From the cell containing the given text, extract its center point as (X, Y) coordinate. 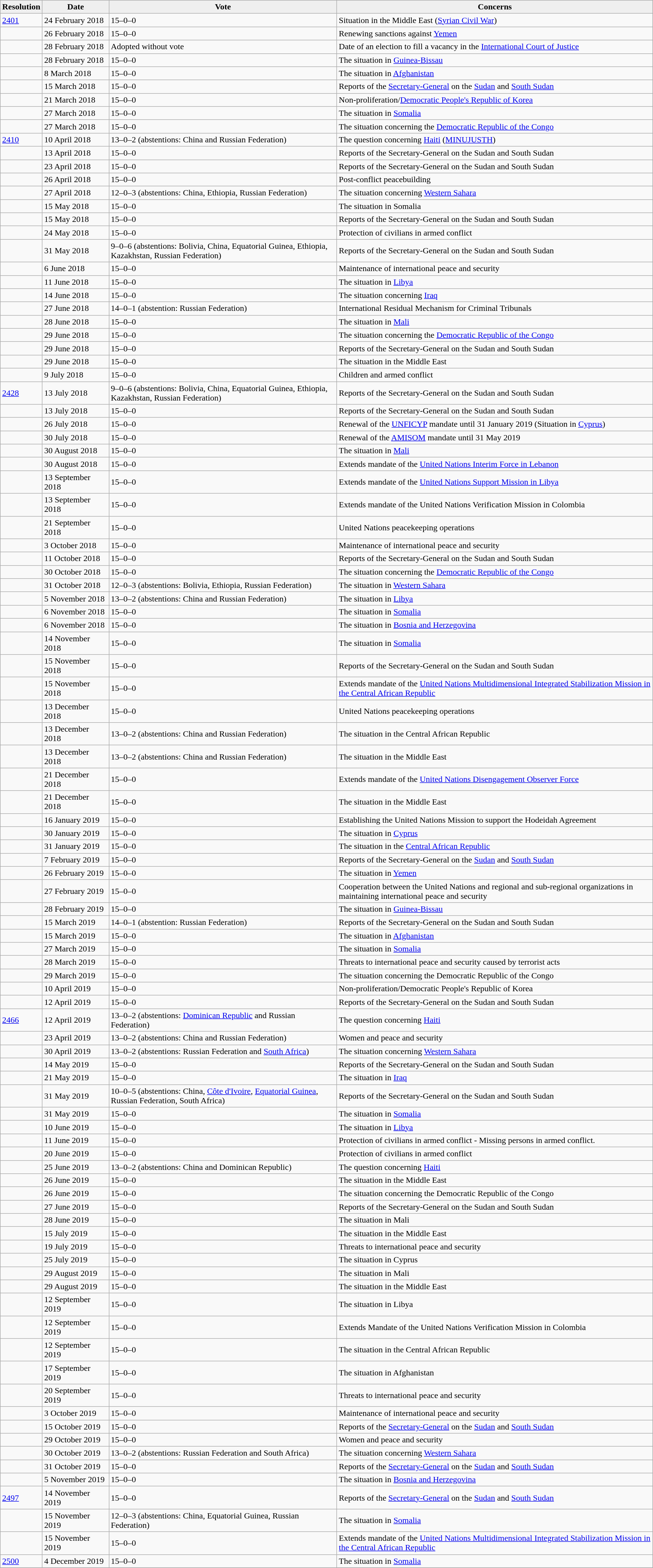
29 October 2019 (75, 1440)
24 February 2018 (75, 20)
27 March 2019 (75, 949)
27 February 2019 (75, 891)
26 April 2018 (75, 180)
25 July 2019 (75, 1260)
Resolution (21, 7)
13–0–2 (abstentions: China and Dominican Republic) (223, 1167)
Vote (223, 7)
27 June 2018 (75, 308)
12–0–3 (abstentions: Bolivia, Ethiopia, Russian Federation) (223, 585)
26 February 2019 (75, 873)
29 March 2019 (75, 976)
16 January 2019 (75, 820)
Adopted without vote (223, 47)
31 October 2018 (75, 585)
30 April 2019 (75, 1051)
9 July 2018 (75, 375)
5 November 2018 (75, 598)
10 April 2018 (75, 140)
International Residual Mechanism for Criminal Tribunals (495, 308)
15 July 2019 (75, 1233)
28 June 2018 (75, 322)
The situation in Western Sahara (495, 585)
14 November 2018 (75, 643)
30 July 2018 (75, 438)
25 June 2019 (75, 1167)
15 March 2018 (75, 87)
11 June 2018 (75, 282)
21 March 2018 (75, 100)
The situation concerning Iraq (495, 295)
13–0–2 (abstentions: Dominican Republic and Russian Federation) (223, 1020)
2428 (21, 393)
3 October 2018 (75, 545)
Extends mandate of the United Nations Disengagement Observer Force (495, 779)
2497 (21, 1498)
23 April 2019 (75, 1038)
2410 (21, 140)
30 October 2019 (75, 1453)
Extends mandate of the United Nations Interim Force in Lebanon (495, 464)
Extends mandate of the United Nations Verification Mission in Colombia (495, 505)
Children and armed conflict (495, 375)
31 October 2019 (75, 1466)
14 May 2019 (75, 1065)
31 May 2018 (75, 251)
5 November 2019 (75, 1480)
11 October 2018 (75, 559)
12–0–3 (abstentions: China, Equatorial Guinea, Russian Federation) (223, 1521)
10 June 2019 (75, 1127)
28 March 2019 (75, 962)
23 April 2018 (75, 166)
31 January 2019 (75, 846)
28 June 2019 (75, 1220)
14 June 2018 (75, 295)
Date of an election to fill a vacancy in the International Court of Justice (495, 47)
2500 (21, 1561)
2466 (21, 1020)
13 April 2018 (75, 153)
Cooperation between the United Nations and regional and sub-regional organizations in maintaining international peace and security (495, 891)
12–0–3 (abstentions: China, Ethiopia, Russian Federation) (223, 193)
26 July 2018 (75, 424)
2401 (21, 20)
21 May 2019 (75, 1078)
Extends Mandate of the United Nations Verification Mission in Colombia (495, 1327)
The situation in Iraq (495, 1078)
14 November 2019 (75, 1498)
20 June 2019 (75, 1153)
20 September 2019 (75, 1395)
Establishing the United Nations Mission to support the Hodeidah Agreement (495, 820)
Post-conflict peacebuilding (495, 180)
15 October 2019 (75, 1427)
27 April 2018 (75, 193)
28 February 2019 (75, 909)
10 April 2019 (75, 989)
19 July 2019 (75, 1247)
Renewing sanctions against Yemen (495, 33)
Renewal of the AMISOM mandate until 31 May 2019 (495, 438)
Protection of civilians in armed conflict - Missing persons in armed conflict. (495, 1140)
6 June 2018 (75, 269)
The situation in Yemen (495, 873)
Renewal of the UNFICYP mandate until 31 January 2019 (Situation in Cyprus) (495, 424)
The question concerning Haiti (MINUJUSTH) (495, 140)
21 September 2018 (75, 528)
24 May 2018 (75, 233)
10–0–5 (abstentions: China, Côte d'Ivoire, Equatorial Guinea, Russian Federation, South Africa) (223, 1096)
Date (75, 7)
17 September 2019 (75, 1373)
Extends mandate of the United Nations Support Mission in Libya (495, 482)
7 February 2019 (75, 860)
3 October 2019 (75, 1413)
30 October 2018 (75, 572)
Concerns (495, 7)
4 December 2019 (75, 1561)
11 June 2019 (75, 1140)
27 June 2019 (75, 1207)
30 January 2019 (75, 833)
Threats to international peace and security caused by terrorist acts (495, 962)
Situation in the Middle East (Syrian Civil War) (495, 20)
8 March 2018 (75, 73)
26 February 2018 (75, 33)
